Provide the [X, Y] coordinate of the cell's center where the given text is located.  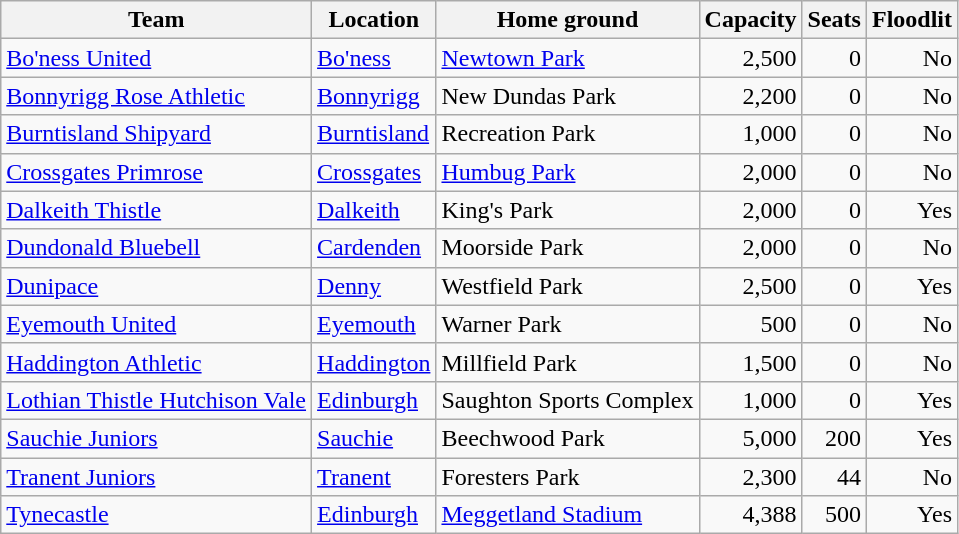
New Dundas Park [568, 96]
Tranent Juniors [156, 477]
Sauchie Juniors [156, 438]
Newtown Park [568, 58]
Dundonald Bluebell [156, 248]
2,200 [750, 96]
5,000 [750, 438]
Humbug Park [568, 172]
Lothian Thistle Hutchison Vale [156, 400]
Moorside Park [568, 248]
Haddington [374, 362]
Cardenden [374, 248]
Crossgates [374, 172]
Bo'ness United [156, 58]
Dunipace [156, 286]
Saughton Sports Complex [568, 400]
1,500 [750, 362]
44 [834, 477]
Recreation Park [568, 134]
Floodlit [912, 20]
Beechwood Park [568, 438]
Meggetland Stadium [568, 515]
Eyemouth [374, 324]
Sauchie [374, 438]
Bonnyrigg Rose Athletic [156, 96]
4,388 [750, 515]
Capacity [750, 20]
Seats [834, 20]
Dalkeith Thistle [156, 210]
Tranent [374, 477]
Bo'ness [374, 58]
Haddington Athletic [156, 362]
Team [156, 20]
Home ground [568, 20]
Millfield Park [568, 362]
Eyemouth United [156, 324]
Bonnyrigg [374, 96]
Burntisland Shipyard [156, 134]
Crossgates Primrose [156, 172]
Tynecastle [156, 515]
King's Park [568, 210]
Westfield Park [568, 286]
Foresters Park [568, 477]
Denny [374, 286]
Location [374, 20]
2,300 [750, 477]
Dalkeith [374, 210]
Warner Park [568, 324]
200 [834, 438]
Burntisland [374, 134]
